Locate the cell with the specified text and output its [X, Y] center coordinate. 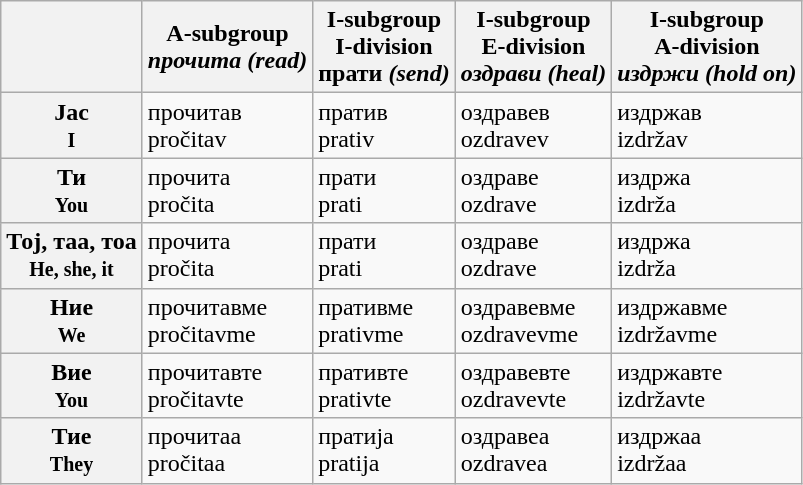
пративprativ [384, 126]
ЈасI [72, 126]
прочитавмеpročitavme [227, 320]
оздравевozdravev [533, 126]
A-subgroupпрочита (read) [227, 47]
НиеWe [72, 320]
оздравевмеozdravevme [533, 320]
пративтеprativte [384, 386]
оздравевтеozdravevte [533, 386]
ТиYou [72, 190]
оздравеаozdravea [533, 450]
пративмеprativme [384, 320]
ТиеThey [72, 450]
I-subgroupA-divisionиздржи (hold on) [707, 47]
издржааizdržaa [707, 450]
издржавizdržav [707, 126]
пратијаpratija [384, 450]
прочитааpročitaa [227, 450]
I-subgroupE-divisionоздрави (heal) [533, 47]
прочитавpročitav [227, 126]
издржавтеizdržavte [707, 386]
Тој, таа, тоаHe, she, it [72, 256]
прочитавтеpročitavte [227, 386]
I-subgroupI-divisionпрати (send) [384, 47]
ВиеYou [72, 386]
издржавмеizdržavme [707, 320]
